Capture the cell that displays the provided text and extract its [x, y] central coordinate. 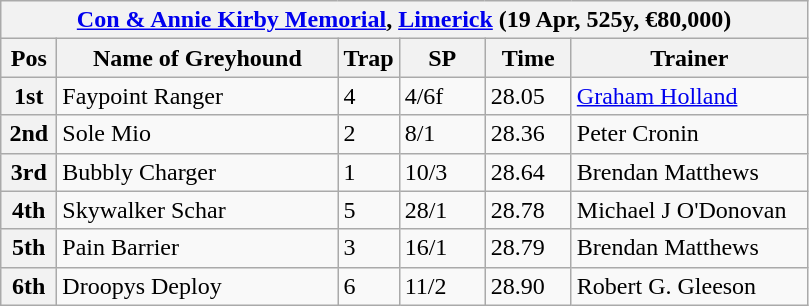
Skywalker Schar [198, 210]
Trap [368, 58]
SP [442, 58]
Bubbly Charger [198, 172]
2 [368, 134]
Con & Annie Kirby Memorial, Limerick (19 Apr, 525y, €80,000) [404, 20]
28.05 [528, 96]
5 [368, 210]
Robert G. Gleeson [689, 286]
Time [528, 58]
6th [29, 286]
Droopys Deploy [198, 286]
3rd [29, 172]
Sole Mio [198, 134]
16/1 [442, 248]
10/3 [442, 172]
28.36 [528, 134]
3 [368, 248]
28/1 [442, 210]
Graham Holland [689, 96]
4th [29, 210]
28.78 [528, 210]
Pos [29, 58]
4/6f [442, 96]
Peter Cronin [689, 134]
1 [368, 172]
11/2 [442, 286]
1st [29, 96]
Faypoint Ranger [198, 96]
Trainer [689, 58]
28.79 [528, 248]
8/1 [442, 134]
2nd [29, 134]
4 [368, 96]
Pain Barrier [198, 248]
Name of Greyhound [198, 58]
28.90 [528, 286]
5th [29, 248]
6 [368, 286]
28.64 [528, 172]
Michael J O'Donovan [689, 210]
